Pinpoint the cell where the given text exists, returning its [x, y] midpoint coordinate. 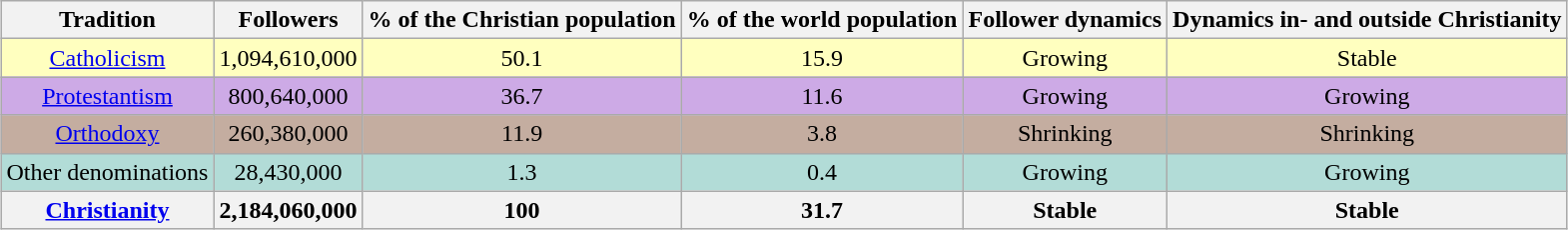
Protestantism [108, 96]
28,430,000 [288, 172]
11.9 [521, 134]
Tradition [108, 20]
Follower dynamics [1065, 20]
Followers [288, 20]
0.4 [822, 172]
3.8 [822, 134]
Dynamics in- and outside Christianity [1367, 20]
1,094,610,000 [288, 58]
260,380,000 [288, 134]
Other denominations [108, 172]
15.9 [822, 58]
Catholicism [108, 58]
2,184,060,000 [288, 210]
50.1 [521, 58]
1.3 [521, 172]
800,640,000 [288, 96]
100 [521, 210]
Orthodoxy [108, 134]
31.7 [822, 210]
% of the Christian population [521, 20]
% of the world population [822, 20]
Christianity [108, 210]
36.7 [521, 96]
11.6 [822, 96]
